Provide the [x, y] coordinate of the cell's center where the given text is located.  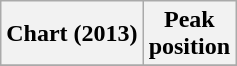
Peakposition [189, 34]
Chart (2013) [72, 34]
